Scan for the cell matching the given text and deliver its [X, Y] coordinate at center. 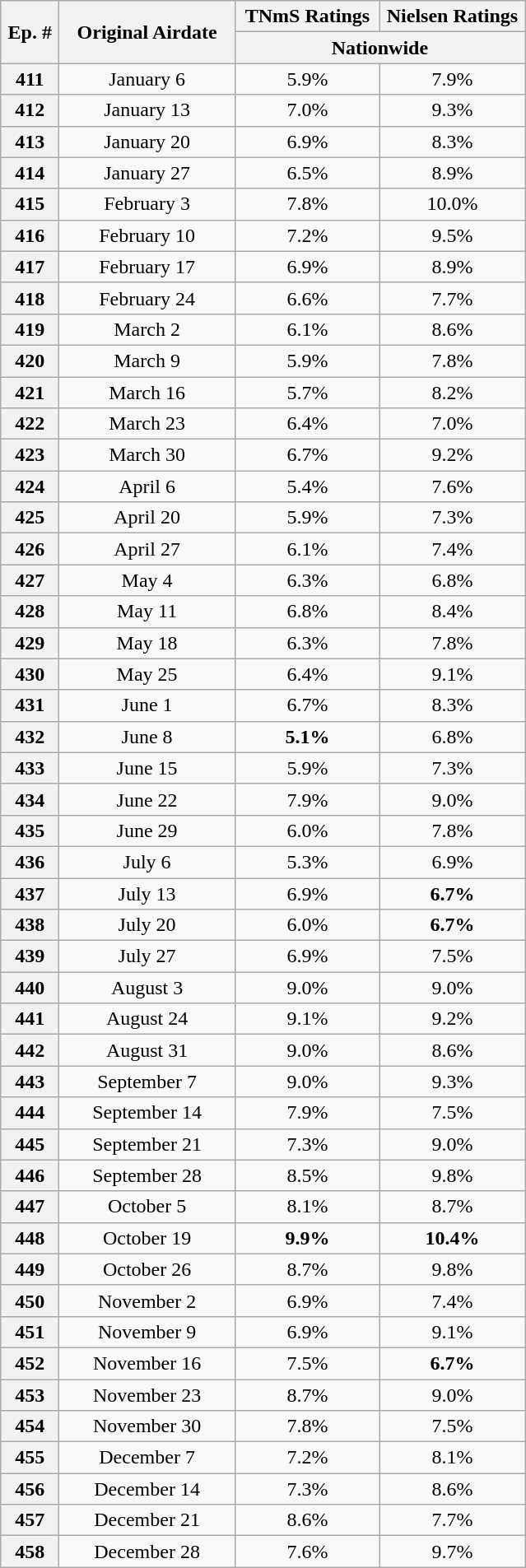
415 [30, 204]
418 [30, 298]
September 7 [147, 1082]
March 9 [147, 361]
455 [30, 1458]
440 [30, 988]
446 [30, 1175]
433 [30, 768]
May 4 [147, 580]
July 20 [147, 925]
September 28 [147, 1175]
8.2% [452, 393]
August 3 [147, 988]
June 8 [147, 737]
6.6% [307, 298]
428 [30, 612]
437 [30, 893]
417 [30, 267]
9.9% [307, 1238]
416 [30, 235]
July 27 [147, 956]
May 18 [147, 643]
December 28 [147, 1552]
Original Airdate [147, 32]
438 [30, 925]
442 [30, 1050]
June 15 [147, 768]
February 3 [147, 204]
Nationwide [379, 48]
456 [30, 1489]
July 13 [147, 893]
July 6 [147, 862]
424 [30, 486]
8.5% [307, 1175]
September 21 [147, 1144]
Nielsen Ratings [452, 16]
April 20 [147, 518]
June 22 [147, 799]
443 [30, 1082]
January 27 [147, 173]
423 [30, 455]
419 [30, 329]
October 5 [147, 1207]
447 [30, 1207]
10.4% [452, 1238]
5.3% [307, 862]
430 [30, 674]
November 23 [147, 1395]
411 [30, 79]
414 [30, 173]
January 13 [147, 110]
October 26 [147, 1269]
444 [30, 1113]
450 [30, 1300]
8.4% [452, 612]
Ep. # [30, 32]
413 [30, 142]
November 9 [147, 1332]
May 25 [147, 674]
March 30 [147, 455]
November 30 [147, 1426]
November 16 [147, 1363]
February 17 [147, 267]
March 16 [147, 393]
February 24 [147, 298]
TNmS Ratings [307, 16]
December 21 [147, 1520]
March 23 [147, 424]
457 [30, 1520]
January 20 [147, 142]
427 [30, 580]
445 [30, 1144]
5.7% [307, 393]
451 [30, 1332]
6.5% [307, 173]
November 2 [147, 1300]
April 27 [147, 549]
425 [30, 518]
452 [30, 1363]
439 [30, 956]
9.5% [452, 235]
432 [30, 737]
422 [30, 424]
420 [30, 361]
453 [30, 1395]
412 [30, 110]
441 [30, 1019]
436 [30, 862]
421 [30, 393]
431 [30, 705]
August 24 [147, 1019]
March 2 [147, 329]
435 [30, 831]
September 14 [147, 1113]
426 [30, 549]
434 [30, 799]
December 14 [147, 1489]
February 10 [147, 235]
June 29 [147, 831]
August 31 [147, 1050]
458 [30, 1552]
5.4% [307, 486]
5.1% [307, 737]
May 11 [147, 612]
October 19 [147, 1238]
448 [30, 1238]
449 [30, 1269]
10.0% [452, 204]
454 [30, 1426]
April 6 [147, 486]
December 7 [147, 1458]
January 6 [147, 79]
June 1 [147, 705]
9.7% [452, 1552]
429 [30, 643]
